Scan for the cell matching the given text and deliver its [x, y] coordinate at center. 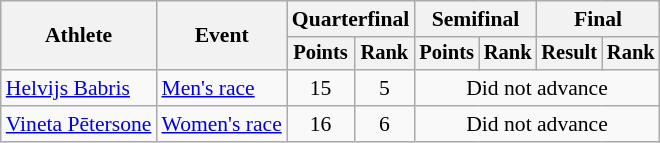
Helvijs Babris [79, 88]
Quarterfinal [351, 19]
16 [320, 124]
Athlete [79, 36]
Result [569, 54]
Event [221, 36]
15 [320, 88]
Women's race [221, 124]
Semifinal [475, 19]
6 [384, 124]
Men's race [221, 88]
5 [384, 88]
Final [598, 19]
Vineta Pētersone [79, 124]
